Return [x, y] of the center of cell containing provided text 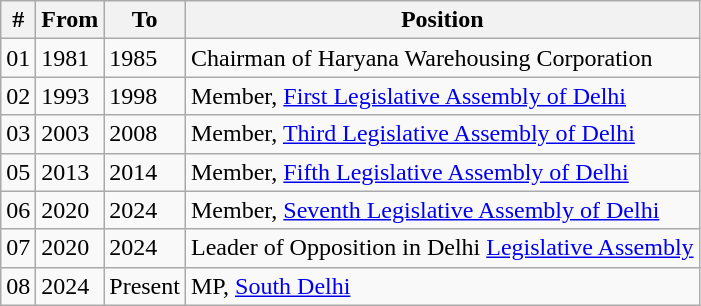
01 [18, 58]
1998 [145, 96]
To [145, 20]
# [18, 20]
1993 [70, 96]
03 [18, 134]
Leader of Opposition in Delhi Legislative Assembly [442, 248]
06 [18, 210]
Member, Third Legislative Assembly of Delhi [442, 134]
2008 [145, 134]
MP, South Delhi [442, 286]
1981 [70, 58]
2013 [70, 172]
Member, First Legislative Assembly of Delhi [442, 96]
05 [18, 172]
02 [18, 96]
From [70, 20]
2014 [145, 172]
Position [442, 20]
Chairman of Haryana Warehousing Corporation [442, 58]
07 [18, 248]
Member, Fifth Legislative Assembly of Delhi [442, 172]
1985 [145, 58]
08 [18, 286]
Present [145, 286]
2003 [70, 134]
Member, Seventh Legislative Assembly of Delhi [442, 210]
